For the text-containing cell, return its midpoint in [x, y] coordinate format. 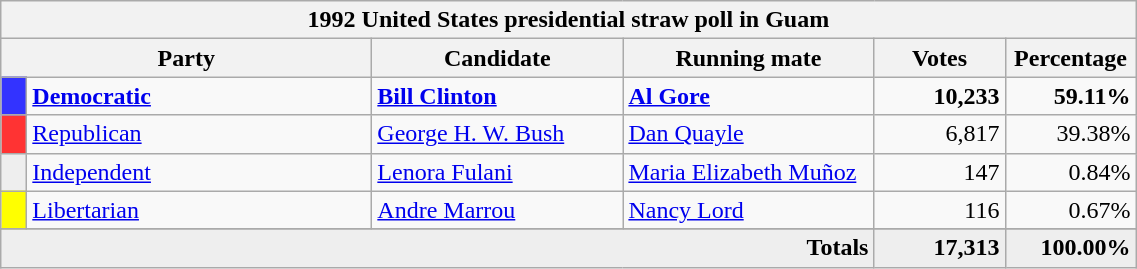
Andre Marrou [498, 210]
147 [940, 172]
0.84% [1070, 172]
Running mate [748, 58]
0.67% [1070, 210]
10,233 [940, 96]
Maria Elizabeth Muñoz [748, 172]
George H. W. Bush [498, 134]
Dan Quayle [748, 134]
17,313 [940, 248]
Nancy Lord [748, 210]
Libertarian [200, 210]
Party [186, 58]
Republican [200, 134]
59.11% [1070, 96]
116 [940, 210]
Lenora Fulani [498, 172]
Votes [940, 58]
Bill Clinton [498, 96]
1992 United States presidential straw poll in Guam [568, 20]
100.00% [1070, 248]
Percentage [1070, 58]
6,817 [940, 134]
Totals [438, 248]
39.38% [1070, 134]
Candidate [498, 58]
Democratic [200, 96]
Independent [200, 172]
Al Gore [748, 96]
